Capture the cell that displays the provided text and extract its (x, y) central coordinate. 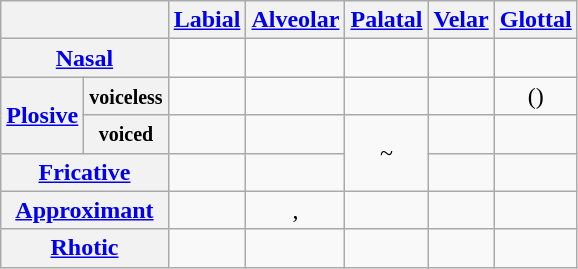
~ (386, 153)
Palatal (386, 20)
, (296, 210)
Approximant (84, 210)
Alveolar (296, 20)
Glottal (536, 20)
() (536, 96)
Rhotic (84, 248)
Fricative (84, 172)
Nasal (84, 58)
Labial (207, 20)
Plosive (42, 115)
Velar (461, 20)
voiceless (126, 96)
voiced (126, 134)
